Locate the cell with the specified text and output its (X, Y) center coordinate. 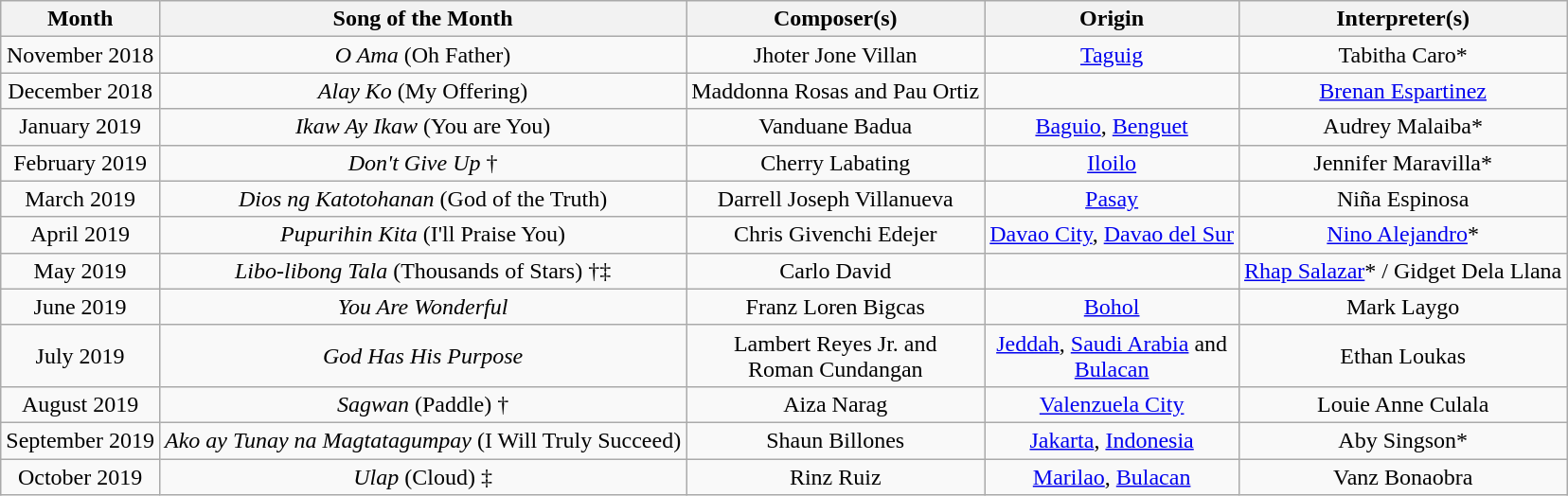
December 2018 (80, 91)
Cherry Labating (835, 163)
Ulap (Cloud) ‡ (422, 476)
Interpreter(s) (1403, 19)
Niña Espinosa (1403, 199)
Libo-libong Tala (Thousands of Stars) †‡ (422, 271)
Chris Givenchi Edejer (835, 235)
Origin (1112, 19)
Alay Ko (My Offering) (422, 91)
Franz Loren Bigcas (835, 307)
Louie Anne Culala (1403, 404)
November 2018 (80, 55)
Rhap Salazar* / Gidget Dela Llana (1403, 271)
Baguio, Benguet (1112, 127)
Jeddah, Saudi Arabia andBulacan (1112, 356)
Pasay (1112, 199)
Aiza Narag (835, 404)
Davao City, Davao del Sur (1112, 235)
October 2019 (80, 476)
Jennifer Maravilla* (1403, 163)
Rinz Ruiz (835, 476)
Ethan Loukas (1403, 356)
June 2019 (80, 307)
Composer(s) (835, 19)
Taguig (1112, 55)
April 2019 (80, 235)
Ikaw Ay Ikaw (You are You) (422, 127)
Shaun Billones (835, 440)
July 2019 (80, 356)
Maddonna Rosas and Pau Ortiz (835, 91)
Dios ng Katotohanan (God of the Truth) (422, 199)
Carlo David (835, 271)
Vanduane Badua (835, 127)
August 2019 (80, 404)
Don't Give Up † (422, 163)
March 2019 (80, 199)
Darrell Joseph Villanueva (835, 199)
Iloilo (1112, 163)
Marilao, Bulacan (1112, 476)
Audrey Malaiba* (1403, 127)
September 2019 (80, 440)
Vanz Bonaobra (1403, 476)
May 2019 (80, 271)
Valenzuela City (1112, 404)
Mark Laygo (1403, 307)
Song of the Month (422, 19)
Ako ay Tunay na Magtatagumpay (I Will Truly Succeed) (422, 440)
Jakarta, Indonesia (1112, 440)
Brenan Espartinez (1403, 91)
Jhoter Jone Villan (835, 55)
January 2019 (80, 127)
You Are Wonderful (422, 307)
Aby Singson* (1403, 440)
Nino Alejandro* (1403, 235)
Bohol (1112, 307)
Tabitha Caro* (1403, 55)
February 2019 (80, 163)
God Has His Purpose (422, 356)
Lambert Reyes Jr. andRoman Cundangan (835, 356)
Sagwan (Paddle) † (422, 404)
Month (80, 19)
O Ama (Oh Father) (422, 55)
Pupurihin Kita (I'll Praise You) (422, 235)
